Return the (x, y) coordinate for the center point of the cell that contains the specified text.  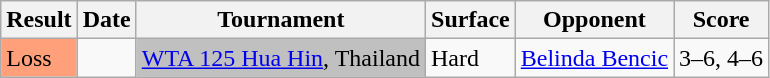
3–6, 4–6 (722, 58)
Opponent (594, 20)
Loss (39, 58)
Date (106, 20)
Result (39, 20)
Score (722, 20)
Hard (471, 58)
Tournament (280, 20)
Surface (471, 20)
WTA 125 Hua Hin, Thailand (280, 58)
Belinda Bencic (594, 58)
